Output the [X, Y] coordinate of the center of the cell containing the given text.  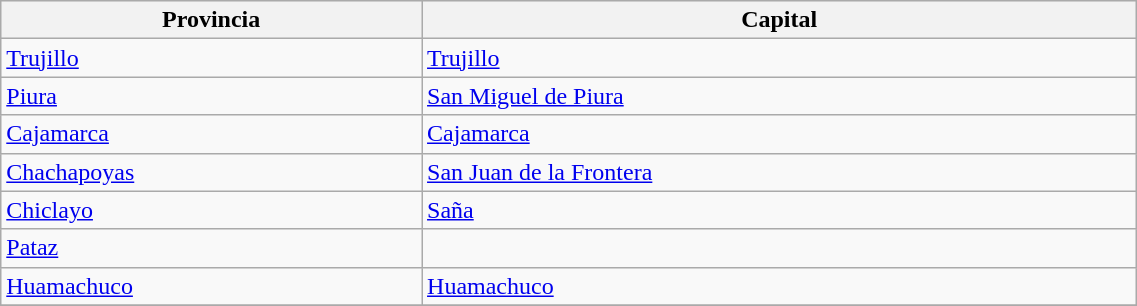
Pataz [212, 248]
Provincia [212, 20]
Capital [780, 20]
Chiclayo [212, 210]
Saña [780, 210]
Chachapoyas [212, 172]
Piura [212, 96]
San Juan de la Frontera [780, 172]
San Miguel de Piura [780, 96]
